Locate the cell with the specified text and output its [X, Y] center coordinate. 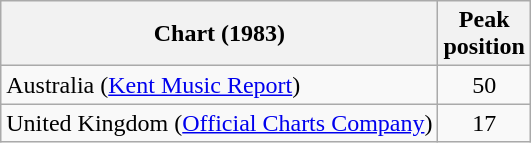
Peak position [484, 34]
Chart (1983) [220, 34]
17 [484, 123]
50 [484, 85]
United Kingdom (Official Charts Company) [220, 123]
Australia (Kent Music Report) [220, 85]
